Identify which cell holds the provided text, then report its (x, y) central coordinate. 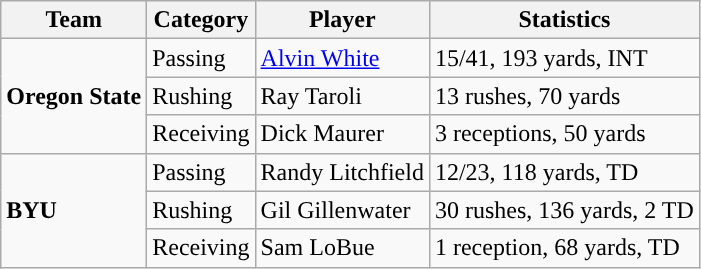
Randy Litchfield (342, 172)
Ray Taroli (342, 96)
Gil Gillenwater (342, 210)
Statistics (564, 20)
Player (342, 20)
Oregon State (74, 96)
Sam LoBue (342, 248)
1 reception, 68 yards, TD (564, 248)
30 rushes, 136 yards, 2 TD (564, 210)
Category (201, 20)
3 receptions, 50 yards (564, 134)
15/41, 193 yards, INT (564, 58)
Team (74, 20)
BYU (74, 210)
Dick Maurer (342, 134)
12/23, 118 yards, TD (564, 172)
Alvin White (342, 58)
13 rushes, 70 yards (564, 96)
